Find where the given text appears and provide that cell's center as [X, Y] coordinate. 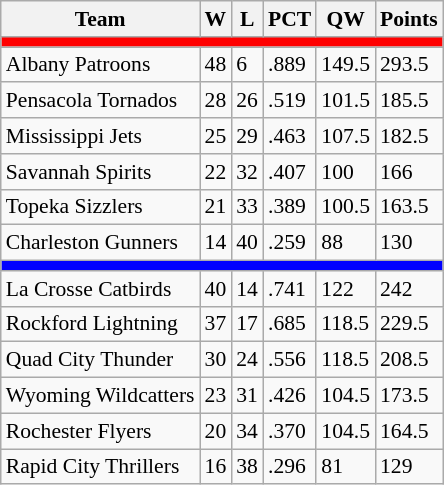
Wyoming Wildcatters [100, 396]
30 [216, 360]
Albany Patroons [100, 65]
.463 [290, 136]
130 [409, 243]
149.5 [346, 65]
32 [247, 172]
QW [346, 19]
Quad City Thunder [100, 360]
185.5 [409, 101]
.296 [290, 467]
.259 [290, 243]
.556 [290, 360]
.426 [290, 396]
Mississippi Jets [100, 136]
173.5 [409, 396]
.685 [290, 324]
W [216, 19]
242 [409, 289]
.519 [290, 101]
31 [247, 396]
164.5 [409, 431]
20 [216, 431]
.389 [290, 207]
.741 [290, 289]
6 [247, 65]
48 [216, 65]
PCT [290, 19]
208.5 [409, 360]
Pensacola Tornados [100, 101]
24 [247, 360]
28 [216, 101]
Topeka Sizzlers [100, 207]
25 [216, 136]
100 [346, 172]
Charleston Gunners [100, 243]
33 [247, 207]
101.5 [346, 101]
107.5 [346, 136]
22 [216, 172]
L [247, 19]
81 [346, 467]
163.5 [409, 207]
17 [247, 324]
100.5 [346, 207]
Rapid City Thrillers [100, 467]
Savannah Spirits [100, 172]
122 [346, 289]
88 [346, 243]
23 [216, 396]
La Crosse Catbirds [100, 289]
Rockford Lightning [100, 324]
37 [216, 324]
Points [409, 19]
16 [216, 467]
293.5 [409, 65]
34 [247, 431]
21 [216, 207]
229.5 [409, 324]
38 [247, 467]
26 [247, 101]
129 [409, 467]
Rochester Flyers [100, 431]
.407 [290, 172]
166 [409, 172]
182.5 [409, 136]
Team [100, 19]
.889 [290, 65]
.370 [290, 431]
29 [247, 136]
